Output the [X, Y] coordinate of the center of the cell containing the given text.  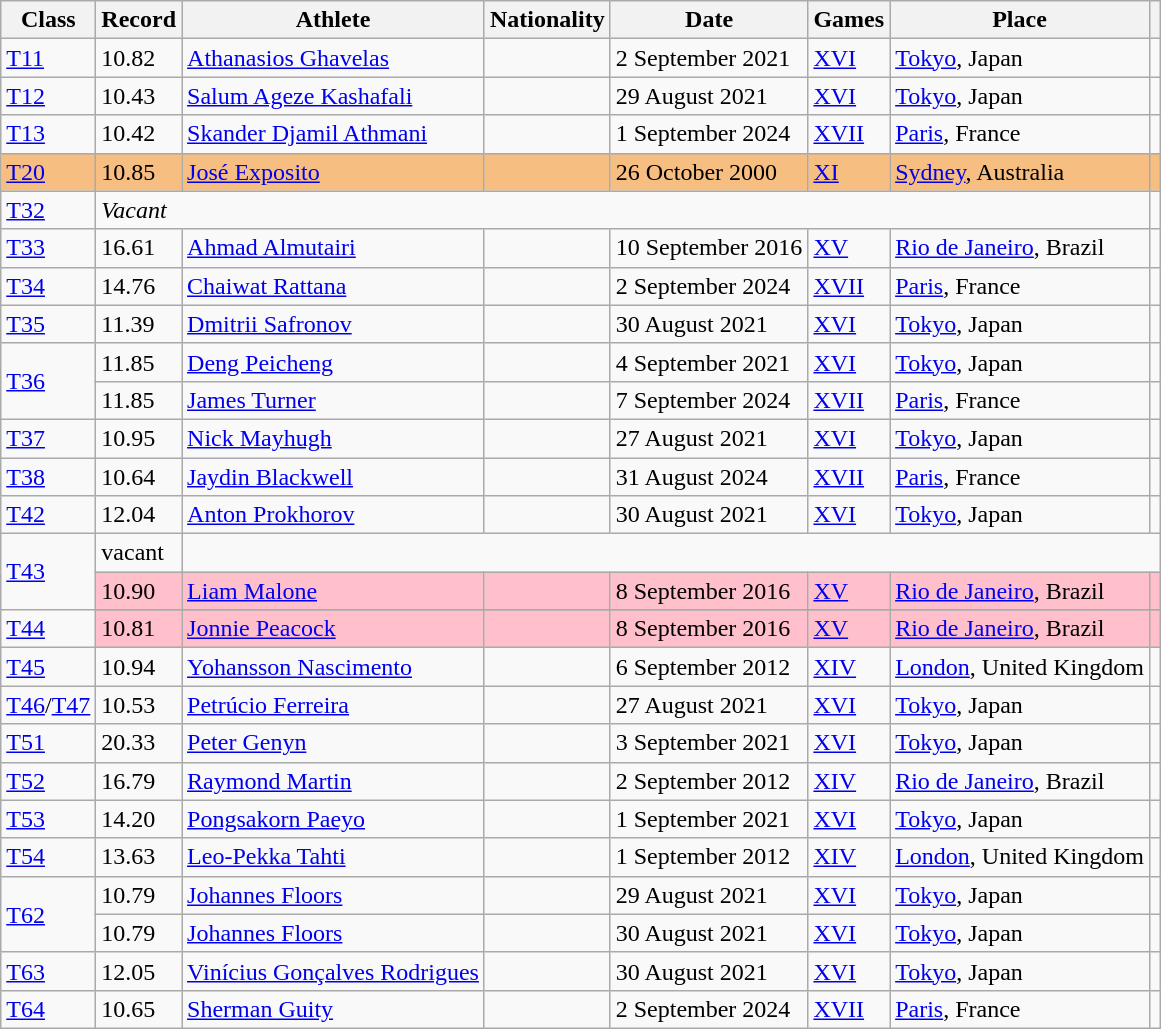
10.81 [139, 629]
16.61 [139, 248]
Peter Genyn [334, 743]
1 September 2021 [709, 819]
T62 [48, 914]
T45 [48, 667]
Petrúcio Ferreira [334, 705]
Chaiwat Rattana [334, 286]
Yohansson Nascimento [334, 667]
T36 [48, 381]
T12 [48, 96]
4 September 2021 [709, 362]
1 September 2024 [709, 134]
31 August 2024 [709, 477]
7 September 2024 [709, 400]
Nationality [547, 20]
T43 [48, 572]
T11 [48, 58]
12.05 [139, 971]
T44 [48, 629]
10.53 [139, 705]
Vacant [623, 210]
26 October 2000 [709, 172]
T20 [48, 172]
11.39 [139, 324]
Skander Djamil Athmani [334, 134]
Athlete [334, 20]
Place [1020, 20]
Dmitrii Safronov [334, 324]
Sydney, Australia [1020, 172]
T54 [48, 857]
Anton Prokhorov [334, 515]
T33 [48, 248]
Leo-Pekka Tahti [334, 857]
T34 [48, 286]
10.94 [139, 667]
Games [849, 20]
T64 [48, 1009]
10.65 [139, 1009]
Nick Mayhugh [334, 438]
Salum Ageze Kashafali [334, 96]
José Exposito [334, 172]
13.63 [139, 857]
Raymond Martin [334, 781]
Date [709, 20]
Vinícius Gonçalves Rodrigues [334, 971]
Athanasios Ghavelas [334, 58]
1 September 2012 [709, 857]
T46/T47 [48, 705]
10.43 [139, 96]
T35 [48, 324]
10.90 [139, 591]
10.95 [139, 438]
Record [139, 20]
Liam Malone [334, 591]
vacant [139, 553]
10.64 [139, 477]
14.76 [139, 286]
3 September 2021 [709, 743]
T38 [48, 477]
XI [849, 172]
James Turner [334, 400]
Deng Peicheng [334, 362]
2 September 2021 [709, 58]
T52 [48, 781]
12.04 [139, 515]
14.20 [139, 819]
Class [48, 20]
T51 [48, 743]
20.33 [139, 743]
10.82 [139, 58]
T53 [48, 819]
2 September 2012 [709, 781]
T13 [48, 134]
T42 [48, 515]
16.79 [139, 781]
10.42 [139, 134]
10.85 [139, 172]
Jonnie Peacock [334, 629]
T37 [48, 438]
T63 [48, 971]
6 September 2012 [709, 667]
Jaydin Blackwell [334, 477]
Sherman Guity [334, 1009]
Pongsakorn Paeyo [334, 819]
10 September 2016 [709, 248]
Ahmad Almutairi [334, 248]
T32 [48, 210]
